Output the (x, y) coordinate of the center of the cell containing the given text.  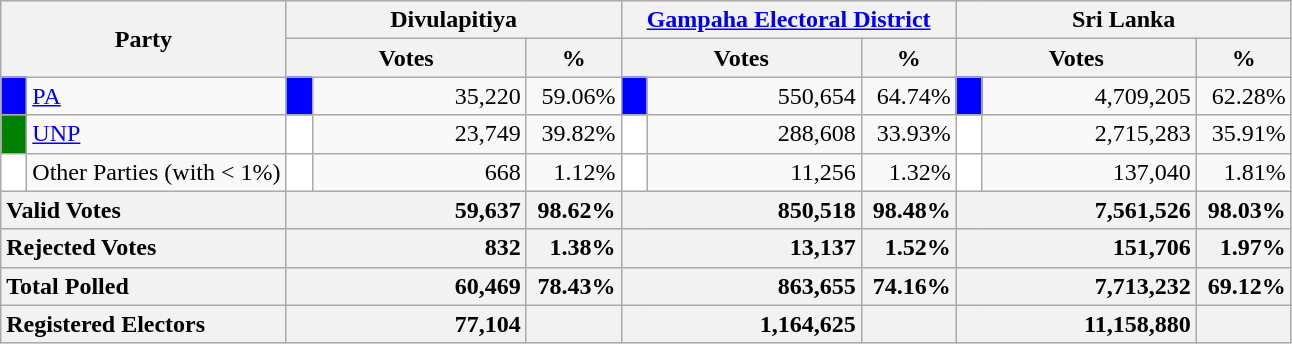
11,256 (754, 172)
11,158,880 (1076, 324)
1,164,625 (741, 324)
850,518 (741, 210)
1.32% (908, 172)
98.48% (908, 210)
78.43% (574, 286)
13,137 (741, 248)
98.62% (574, 210)
77,104 (406, 324)
1.52% (908, 248)
Rejected Votes (144, 248)
4,709,205 (1089, 96)
59,637 (406, 210)
2,715,283 (1089, 134)
288,608 (754, 134)
7,561,526 (1076, 210)
35,220 (419, 96)
Sri Lanka (1124, 20)
Registered Electors (144, 324)
35.91% (1244, 134)
33.93% (908, 134)
PA (156, 96)
151,706 (1076, 248)
863,655 (741, 286)
668 (419, 172)
1.97% (1244, 248)
Other Parties (with < 1%) (156, 172)
59.06% (574, 96)
62.28% (1244, 96)
Total Polled (144, 286)
39.82% (574, 134)
Divulapitiya (454, 20)
137,040 (1089, 172)
1.12% (574, 172)
1.38% (574, 248)
98.03% (1244, 210)
7,713,232 (1076, 286)
Valid Votes (144, 210)
74.16% (908, 286)
1.81% (1244, 172)
23,749 (419, 134)
832 (406, 248)
64.74% (908, 96)
UNP (156, 134)
69.12% (1244, 286)
Gampaha Electoral District (788, 20)
Party (144, 39)
550,654 (754, 96)
60,469 (406, 286)
